Locate the cell with the specified text and output its (X, Y) center coordinate. 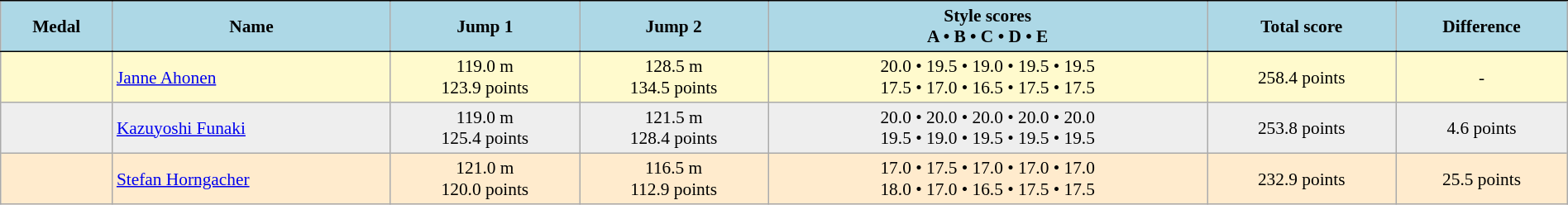
Jump 2 (673, 26)
20.0 • 20.0 • 20.0 • 20.0 • 20.019.5 • 19.0 • 19.5 • 19.5 • 19.5 (987, 128)
Kazuyoshi Funaki (251, 128)
253.8 points (1302, 128)
- (1482, 77)
Stefan Horngacher (251, 179)
121.0 m120.0 points (485, 179)
258.4 points (1302, 77)
Name (251, 26)
17.0 • 17.5 • 17.0 • 17.0 • 17.018.0 • 17.0 • 16.5 • 17.5 • 17.5 (987, 179)
Medal (56, 26)
Jump 1 (485, 26)
Janne Ahonen (251, 77)
119.0 m123.9 points (485, 77)
Total score (1302, 26)
121.5 m128.4 points (673, 128)
20.0 • 19.5 • 19.0 • 19.5 • 19.517.5 • 17.0 • 16.5 • 17.5 • 17.5 (987, 77)
4.6 points (1482, 128)
Difference (1482, 26)
232.9 points (1302, 179)
128.5 m134.5 points (673, 77)
116.5 m112.9 points (673, 179)
25.5 points (1482, 179)
119.0 m125.4 points (485, 128)
Style scoresA • B • C • D • E (987, 26)
